Extract the [x, y] coordinate from the center of the cell holding the provided text.  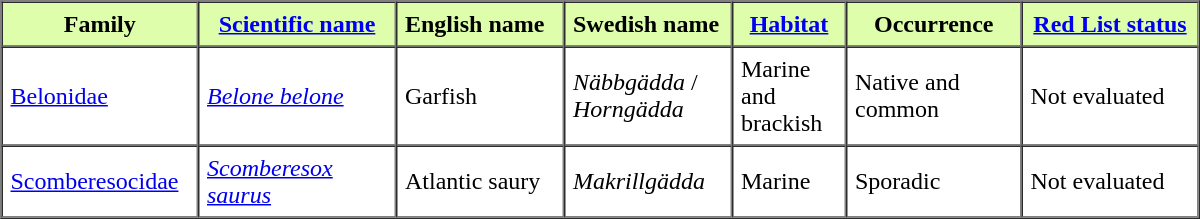
Näbbgädda / Horngädda [648, 96]
Garfish [480, 96]
Marine and brackish [789, 96]
Native and common [934, 96]
Scientific name [297, 24]
Belone belone [297, 96]
Scomberesocidae [100, 182]
Belonidae [100, 96]
Swedish name [648, 24]
Sporadic [934, 182]
Family [100, 24]
Occurrence [934, 24]
Makrillgädda [648, 182]
Marine [789, 182]
English name [480, 24]
Red List status [1110, 24]
Scomberesox saurus [297, 182]
Atlantic saury [480, 182]
Habitat [789, 24]
